Extract the [X, Y] coordinate from the center of the cell holding the provided text.  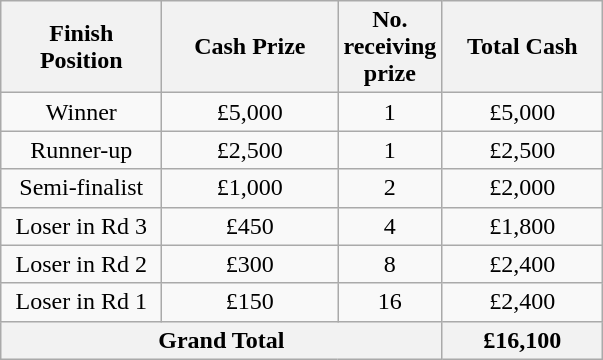
Finish Position [82, 47]
£300 [250, 264]
Semi-finalist [82, 188]
Cash Prize [250, 47]
8 [390, 264]
4 [390, 226]
Grand Total [222, 340]
£1,000 [250, 188]
Total Cash [522, 47]
£2,000 [522, 188]
£16,100 [522, 340]
Loser in Rd 1 [82, 302]
£150 [250, 302]
Loser in Rd 3 [82, 226]
No. receiving prize [390, 47]
Runner-up [82, 150]
Winner [82, 112]
£450 [250, 226]
Loser in Rd 2 [82, 264]
16 [390, 302]
2 [390, 188]
£1,800 [522, 226]
